Determine the [x, y] coordinate at the center of the cell enclosing the given text.  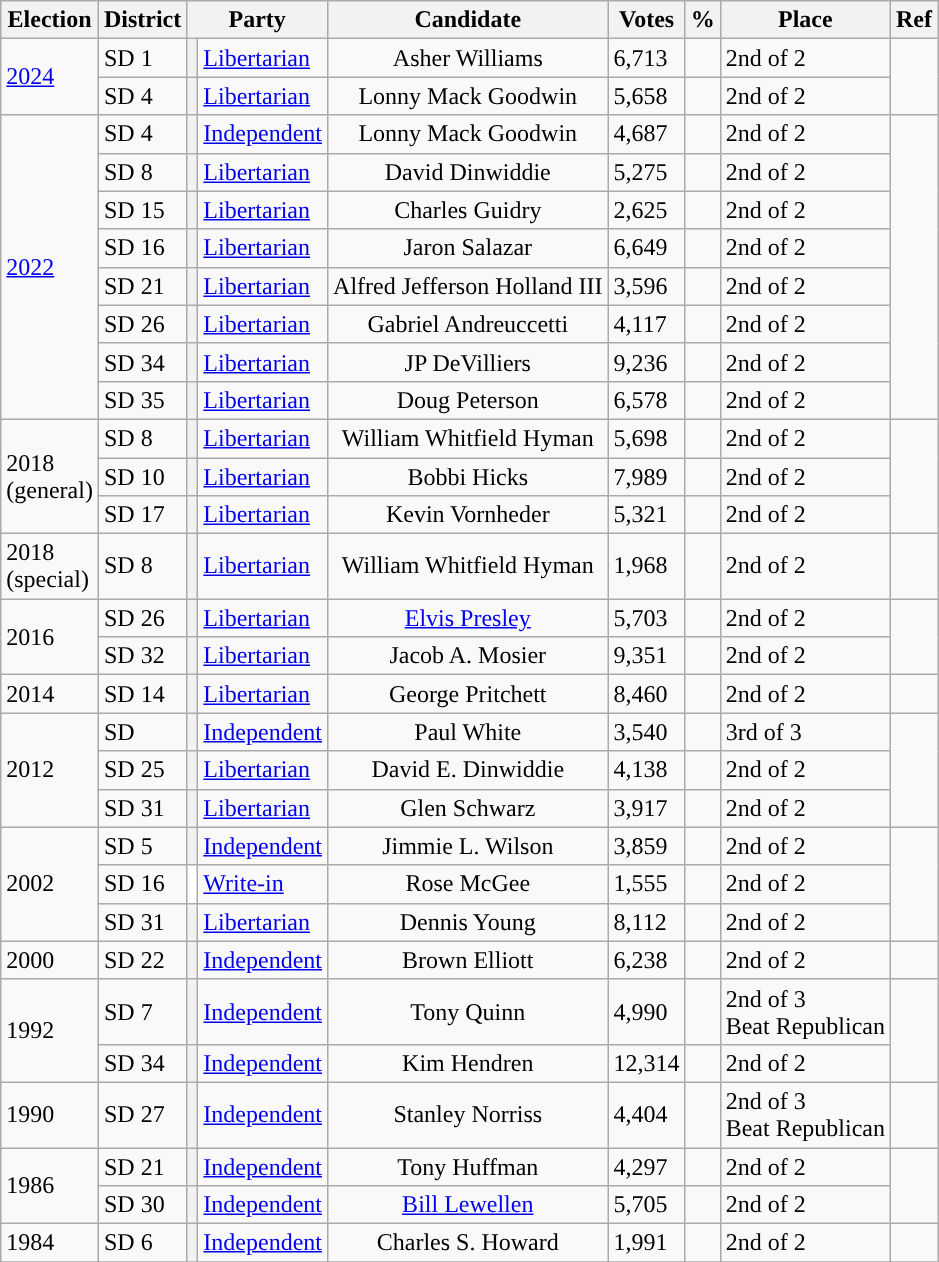
1990 [50, 1114]
SD 6 [142, 1243]
Votes [646, 20]
Party [258, 20]
SD 10 [142, 477]
Elvis Presley [468, 618]
1,968 [646, 566]
4,404 [646, 1114]
Glen Schwarz [468, 808]
SD 27 [142, 1114]
SD 25 [142, 770]
2024 [50, 77]
George Pritchett [468, 694]
4,138 [646, 770]
% [702, 20]
1986 [50, 1186]
2002 [50, 884]
1992 [50, 1030]
2,625 [646, 210]
SD 17 [142, 515]
2014 [50, 694]
8,460 [646, 694]
2018(special) [50, 566]
Asher Williams [468, 58]
1984 [50, 1243]
2018(general) [50, 476]
2016 [50, 637]
Jaron Salazar [468, 248]
SD 22 [142, 960]
Tony Huffman [468, 1167]
Write-in [263, 884]
Tony Quinn [468, 1012]
Charles S. Howard [468, 1243]
7,989 [646, 477]
5,658 [646, 96]
Ref [914, 20]
Brown Elliott [468, 960]
9,351 [646, 656]
SD 7 [142, 1012]
SD 14 [142, 694]
3,540 [646, 732]
6,578 [646, 400]
Paul White [468, 732]
SD 15 [142, 210]
5,703 [646, 618]
12,314 [646, 1063]
3,917 [646, 808]
6,713 [646, 58]
Bill Lewellen [468, 1205]
SD 35 [142, 400]
District [142, 20]
Doug Peterson [468, 400]
9,236 [646, 362]
4,990 [646, 1012]
SD [142, 732]
SD 32 [142, 656]
3,596 [646, 286]
4,687 [646, 134]
SD 30 [142, 1205]
2022 [50, 267]
3rd of 3 [805, 732]
Bobbi Hicks [468, 477]
2000 [50, 960]
SD 5 [142, 846]
6,649 [646, 248]
Rose McGee [468, 884]
Stanley Norriss [468, 1114]
Candidate [468, 20]
Jimmie L. Wilson [468, 846]
Jacob A. Mosier [468, 656]
2012 [50, 770]
4,117 [646, 324]
5,705 [646, 1205]
Alfred Jefferson Holland III [468, 286]
6,238 [646, 960]
Place [805, 20]
1,991 [646, 1243]
5,698 [646, 438]
JP DeVilliers [468, 362]
5,321 [646, 515]
Gabriel Andreuccetti [468, 324]
Election [50, 20]
8,112 [646, 922]
5,275 [646, 172]
Charles Guidry [468, 210]
4,297 [646, 1167]
Kevin Vornheder [468, 515]
David Dinwiddie [468, 172]
3,859 [646, 846]
Dennis Young [468, 922]
Kim Hendren [468, 1063]
David E. Dinwiddie [468, 770]
SD 1 [142, 58]
1,555 [646, 884]
